Search for the cell housing the specified text and yield its [X, Y] center coordinate. 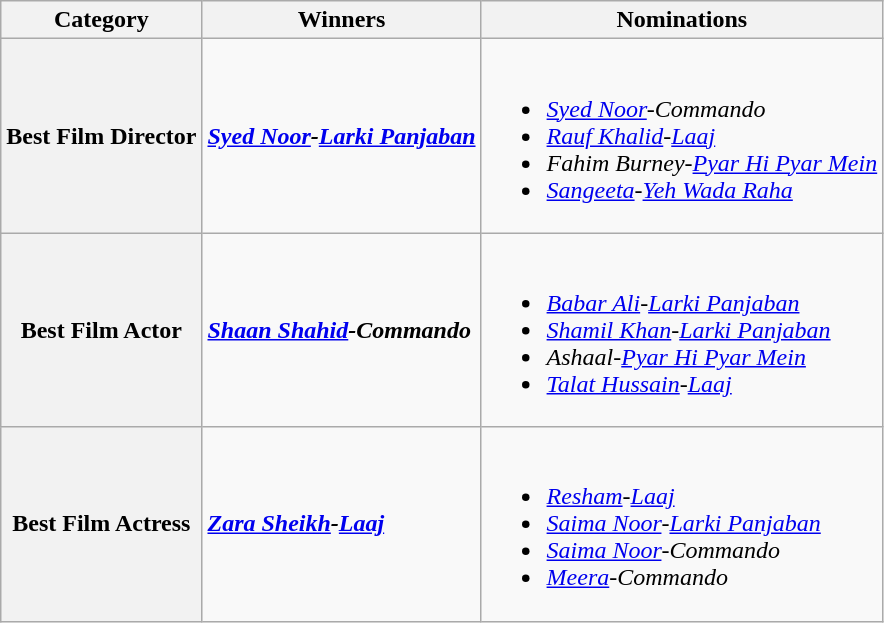
Syed Noor-Larki Panjaban [342, 136]
Category [102, 20]
Winners [342, 20]
Zara Sheikh-Laaj [342, 524]
Best Film Actor [102, 330]
Best Film Director [102, 136]
Syed Noor-CommandoRauf Khalid-LaajFahim Burney-Pyar Hi Pyar MeinSangeeta-Yeh Wada Raha [682, 136]
Babar Ali-Larki PanjabanShamil Khan-Larki PanjabanAshaal-Pyar Hi Pyar MeinTalat Hussain-Laaj [682, 330]
Best Film Actress [102, 524]
Resham-LaajSaima Noor-Larki PanjabanSaima Noor-CommandoMeera-Commando [682, 524]
Nominations [682, 20]
Shaan Shahid-Commando [342, 330]
